For the text-containing cell, return its midpoint in [X, Y] coordinate format. 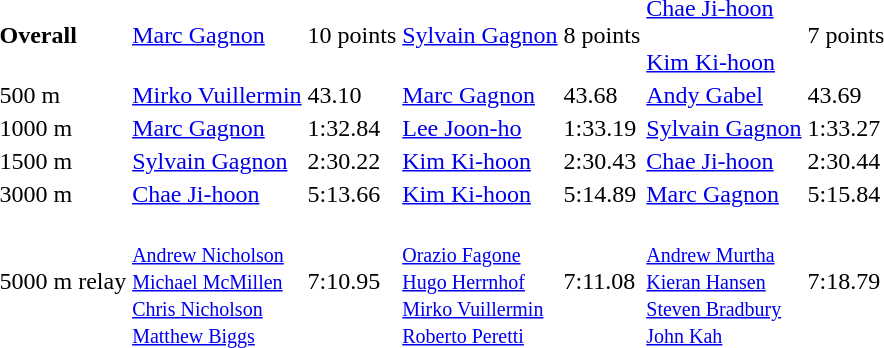
Mirko Vuillermin [217, 95]
Lee Joon-ho [480, 128]
Andy Gabel [724, 95]
2:30.22 [352, 161]
5:13.66 [352, 194]
43.10 [352, 95]
1:33.19 [602, 128]
2:30.43 [602, 161]
1:32.84 [352, 128]
43.68 [602, 95]
5:14.89 [602, 194]
